Locate the cell with the specified text and output its (x, y) center coordinate. 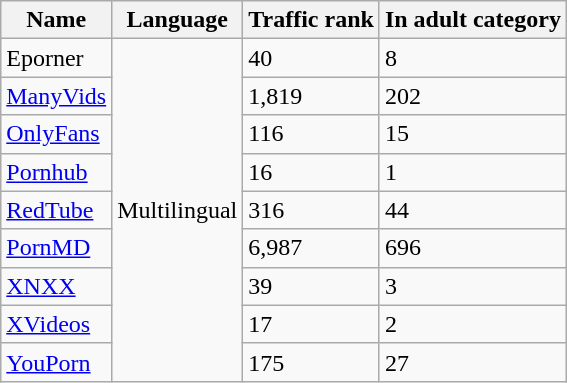
40 (312, 58)
Traffic rank (312, 20)
316 (312, 210)
175 (312, 362)
In adult category (472, 20)
2 (472, 324)
YouPorn (56, 362)
XNXX (56, 286)
ManyVids (56, 96)
OnlyFans (56, 134)
16 (312, 172)
44 (472, 210)
6,987 (312, 248)
15 (472, 134)
1,819 (312, 96)
696 (472, 248)
17 (312, 324)
39 (312, 286)
Language (178, 20)
Eporner (56, 58)
3 (472, 286)
RedTube (56, 210)
XVideos (56, 324)
Multilingual (178, 210)
Pornhub (56, 172)
116 (312, 134)
PornMD (56, 248)
8 (472, 58)
Name (56, 20)
1 (472, 172)
27 (472, 362)
202 (472, 96)
